Locate the cell with the specified text and output its [X, Y] center coordinate. 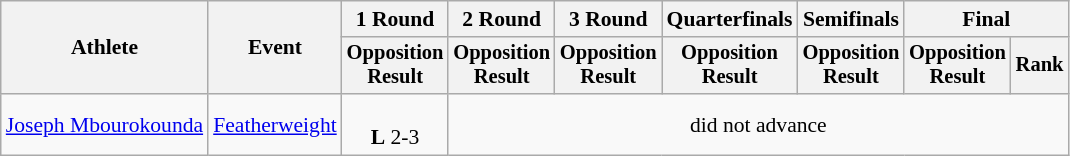
did not advance [758, 124]
Featherweight [275, 124]
1 Round [396, 19]
Event [275, 48]
Joseph Mbourokounda [104, 124]
3 Round [608, 19]
Final [986, 19]
L 2-3 [396, 124]
Rank [1040, 66]
2 Round [502, 19]
Quarterfinals [730, 19]
Athlete [104, 48]
Semifinals [852, 19]
